Scan for the cell matching the given text and deliver its [X, Y] coordinate at center. 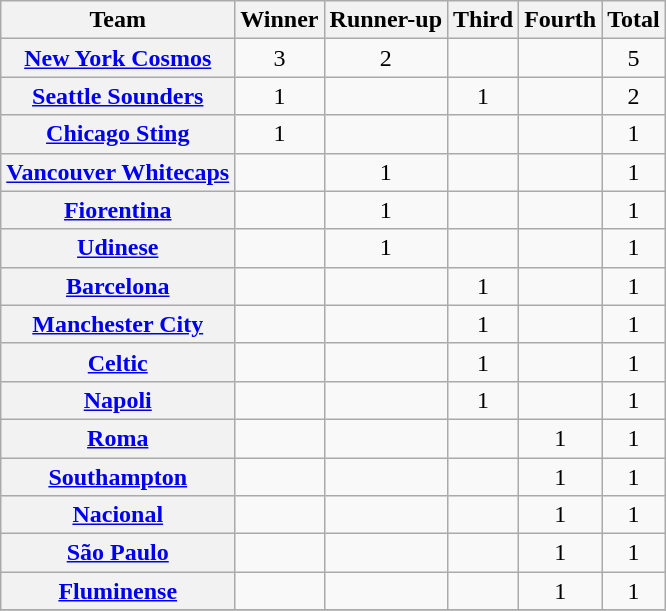
Chicago Sting [118, 134]
Roma [118, 438]
São Paulo [118, 553]
Barcelona [118, 286]
Vancouver Whitecaps [118, 172]
Fluminense [118, 591]
Total [634, 20]
Runner-up [386, 20]
Manchester City [118, 324]
Team [118, 20]
New York Cosmos [118, 58]
Winner [280, 20]
Celtic [118, 362]
Seattle Sounders [118, 96]
Udinese [118, 248]
3 [280, 58]
5 [634, 58]
Fourth [560, 20]
Third [484, 20]
Southampton [118, 477]
Napoli [118, 400]
Nacional [118, 515]
Fiorentina [118, 210]
